Search for the cell housing the specified text and yield its [X, Y] center coordinate. 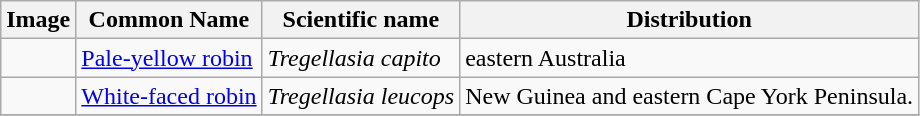
eastern Australia [690, 58]
White-faced robin [169, 96]
Tregellasia leucops [361, 96]
Distribution [690, 20]
New Guinea and eastern Cape York Peninsula. [690, 96]
Scientific name [361, 20]
Pale-yellow robin [169, 58]
Image [38, 20]
Common Name [169, 20]
Tregellasia capito [361, 58]
